Locate the cell with the specified text and output its (x, y) center coordinate. 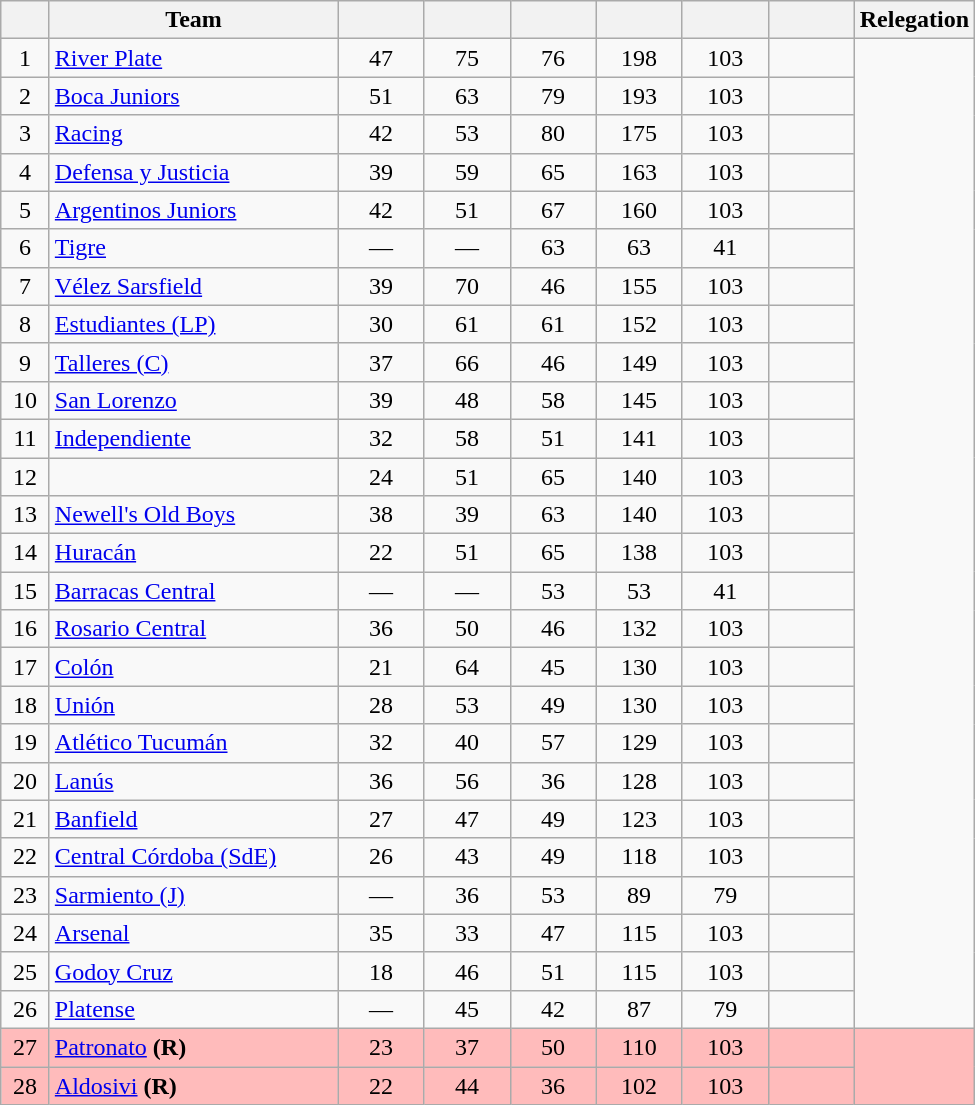
7 (26, 286)
141 (639, 438)
15 (26, 591)
Tigre (194, 248)
12 (26, 477)
Huracán (194, 553)
149 (639, 362)
59 (467, 172)
Estudiantes (LP) (194, 324)
123 (639, 819)
3 (26, 134)
38 (381, 515)
87 (639, 1009)
Team (194, 20)
Godoy Cruz (194, 971)
Independiente (194, 438)
2 (26, 96)
San Lorenzo (194, 400)
6 (26, 248)
43 (467, 857)
138 (639, 553)
44 (467, 1085)
Lanús (194, 781)
Patronato (R) (194, 1047)
4 (26, 172)
Rosario Central (194, 629)
20 (26, 781)
102 (639, 1085)
64 (467, 667)
Platense (194, 1009)
Unión (194, 705)
25 (26, 971)
35 (381, 933)
128 (639, 781)
175 (639, 134)
110 (639, 1047)
56 (467, 781)
193 (639, 96)
19 (26, 743)
129 (639, 743)
Newell's Old Boys (194, 515)
67 (553, 210)
Barracas Central (194, 591)
152 (639, 324)
10 (26, 400)
Argentinos Juniors (194, 210)
5 (26, 210)
Talleres (C) (194, 362)
Atlético Tucumán (194, 743)
40 (467, 743)
Relegation (914, 20)
160 (639, 210)
70 (467, 286)
33 (467, 933)
76 (553, 58)
11 (26, 438)
75 (467, 58)
Vélez Sarsfield (194, 286)
14 (26, 553)
57 (553, 743)
118 (639, 857)
Defensa y Justicia (194, 172)
66 (467, 362)
Sarmiento (J) (194, 895)
80 (553, 134)
Banfield (194, 819)
Racing (194, 134)
145 (639, 400)
48 (467, 400)
89 (639, 895)
Colón (194, 667)
132 (639, 629)
8 (26, 324)
30 (381, 324)
Boca Juniors (194, 96)
Aldosivi (R) (194, 1085)
Central Córdoba (SdE) (194, 857)
163 (639, 172)
9 (26, 362)
13 (26, 515)
1 (26, 58)
198 (639, 58)
River Plate (194, 58)
16 (26, 629)
Arsenal (194, 933)
17 (26, 667)
155 (639, 286)
